Detect which cell encompasses the target text, then output its (x, y) center coordinate. 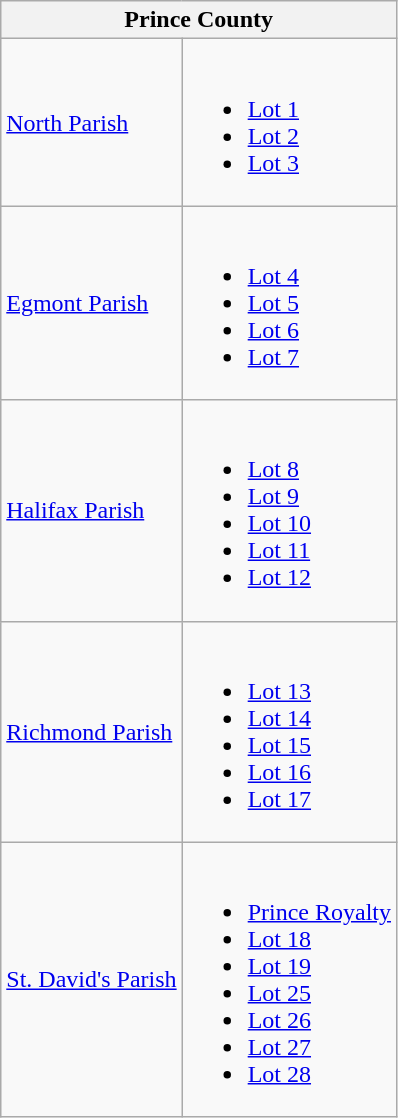
Lot 8Lot 9Lot 10Lot 11Lot 12 (289, 510)
Lot 13Lot 14Lot 15Lot 16Lot 17 (289, 732)
Prince RoyaltyLot 18Lot 19Lot 25Lot 26Lot 27Lot 28 (289, 980)
Richmond Parish (92, 732)
Egmont Parish (92, 303)
Lot 4Lot 5Lot 6Lot 7 (289, 303)
Lot 1Lot 2Lot 3 (289, 122)
St. David's Parish (92, 980)
North Parish (92, 122)
Halifax Parish (92, 510)
Prince County (199, 20)
